Return (X, Y) of the center of cell containing provided text 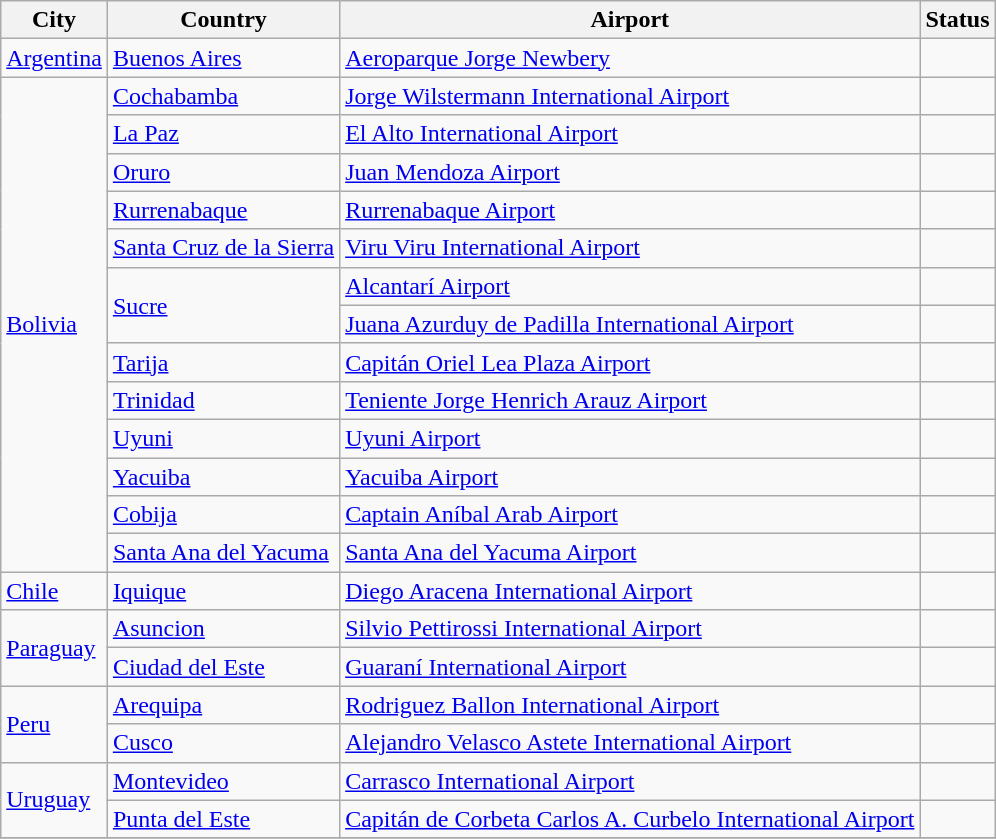
Cobija (223, 515)
Santa Cruz de la Sierra (223, 248)
Santa Ana del Yacuma Airport (630, 553)
Silvio Pettirossi International Airport (630, 629)
Argentina (54, 58)
Country (223, 20)
Sucre (223, 305)
Trinidad (223, 400)
Capitán Oriel Lea Plaza Airport (630, 362)
Cochabamba (223, 96)
Jorge Wilstermann International Airport (630, 96)
Bolivia (54, 324)
Airport (630, 20)
Tarija (223, 362)
Peru (54, 724)
Alcantarí Airport (630, 286)
Uyuni (223, 438)
Juana Azurduy de Padilla International Airport (630, 324)
Yacuiba Airport (630, 477)
Ciudad del Este (223, 667)
Punta del Este (223, 819)
Teniente Jorge Henrich Arauz Airport (630, 400)
Guaraní International Airport (630, 667)
Rodriguez Ballon International Airport (630, 705)
Yacuiba (223, 477)
La Paz (223, 134)
Montevideo (223, 781)
Viru Viru International Airport (630, 248)
Alejandro Velasco Astete International Airport (630, 743)
Aeroparque Jorge Newbery (630, 58)
Capitán de Corbeta Carlos A. Curbelo International Airport (630, 819)
Paraguay (54, 648)
Cusco (223, 743)
Captain Aníbal Arab Airport (630, 515)
Oruro (223, 172)
El Alto International Airport (630, 134)
Chile (54, 591)
Juan Mendoza Airport (630, 172)
Carrasco International Airport (630, 781)
City (54, 20)
Santa Ana del Yacuma (223, 553)
Rurrenabaque (223, 210)
Uruguay (54, 800)
Buenos Aires (223, 58)
Arequipa (223, 705)
Status (958, 20)
Asuncion (223, 629)
Iquique (223, 591)
Diego Aracena International Airport (630, 591)
Rurrenabaque Airport (630, 210)
Uyuni Airport (630, 438)
